For the text-containing cell, return its midpoint in [X, Y] coordinate format. 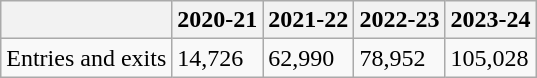
2023-24 [490, 20]
62,990 [308, 58]
14,726 [218, 58]
Entries and exits [86, 58]
2020-21 [218, 20]
2022-23 [400, 20]
78,952 [400, 58]
105,028 [490, 58]
2021-22 [308, 20]
